Output the (x, y) coordinate of the center of the cell containing the given text.  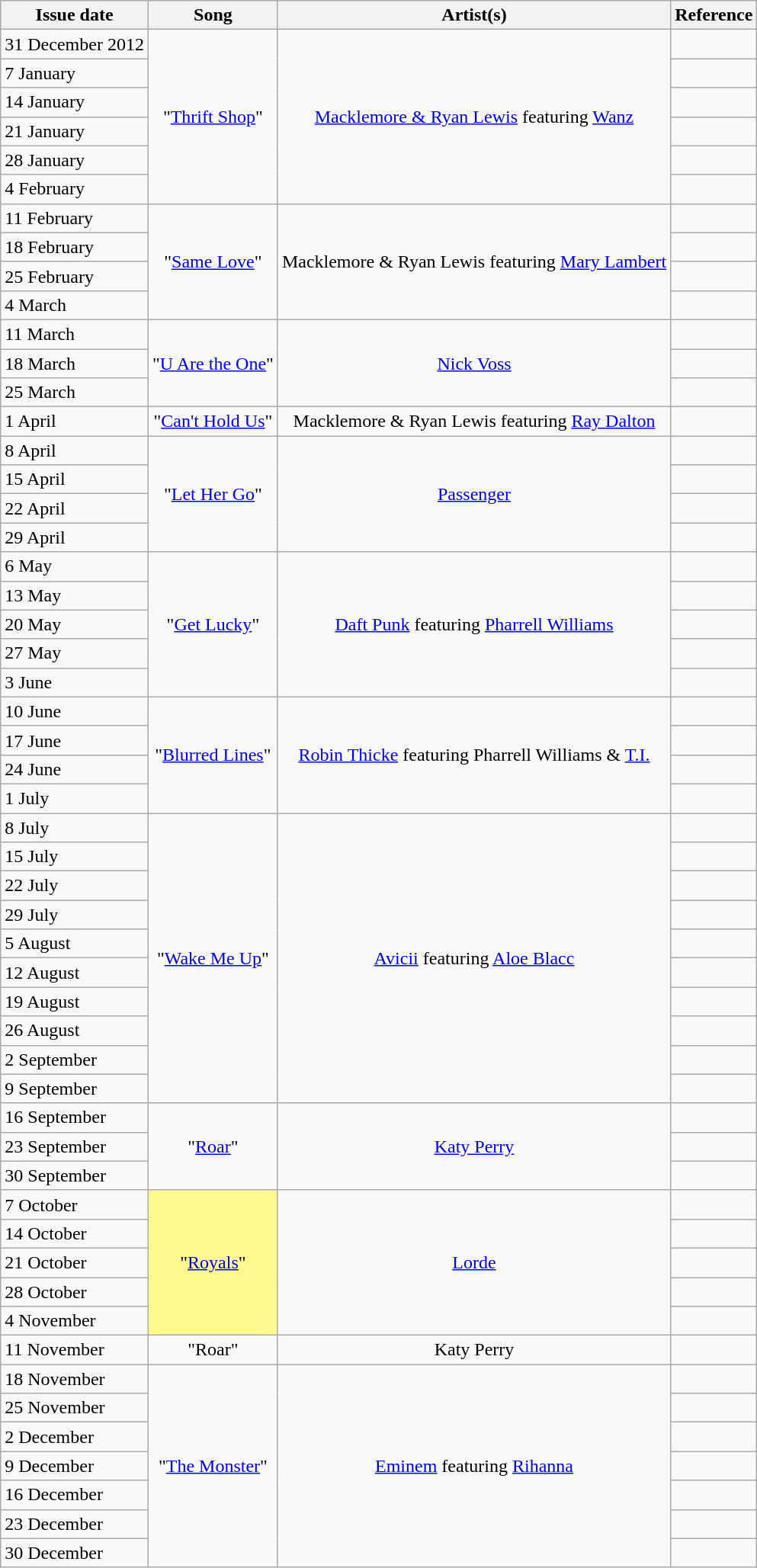
1 July (75, 798)
"Let Her Go" (213, 494)
Macklemore & Ryan Lewis featuring Mary Lambert (474, 261)
20 May (75, 624)
12 August (75, 973)
18 November (75, 1379)
1 April (75, 422)
29 July (75, 915)
6 May (75, 566)
9 September (75, 1089)
Avicii featuring Aloe Blacc (474, 957)
4 February (75, 189)
11 March (75, 334)
9 December (75, 1466)
Robin Thicke featuring Pharrell Williams & T.I. (474, 755)
Reference (714, 15)
8 July (75, 827)
25 February (75, 276)
Nick Voss (474, 363)
28 October (75, 1292)
7 January (75, 73)
4 November (75, 1321)
23 September (75, 1146)
13 May (75, 595)
5 August (75, 944)
15 July (75, 857)
2 December (75, 1437)
4 March (75, 305)
30 September (75, 1175)
"Blurred Lines" (213, 755)
31 December 2012 (75, 44)
Eminem featuring Rihanna (474, 1466)
8 April (75, 451)
"Same Love" (213, 261)
"Royals" (213, 1262)
"U Are the One" (213, 363)
10 June (75, 711)
29 April (75, 537)
18 February (75, 247)
Macklemore & Ryan Lewis featuring Ray Dalton (474, 422)
24 June (75, 769)
17 June (75, 740)
16 September (75, 1117)
Passenger (474, 494)
"Wake Me Up" (213, 957)
21 January (75, 131)
Song (213, 15)
Artist(s) (474, 15)
"Get Lucky" (213, 624)
11 November (75, 1350)
Daft Punk featuring Pharrell Williams (474, 624)
19 August (75, 1002)
14 October (75, 1233)
30 December (75, 1553)
21 October (75, 1262)
Issue date (75, 15)
Macklemore & Ryan Lewis featuring Wanz (474, 117)
23 December (75, 1524)
"Thrift Shop" (213, 117)
18 March (75, 364)
27 May (75, 653)
"Can't Hold Us" (213, 422)
25 November (75, 1408)
Lorde (474, 1262)
28 January (75, 160)
16 December (75, 1495)
"The Monster" (213, 1466)
11 February (75, 218)
25 March (75, 393)
14 January (75, 102)
7 October (75, 1204)
22 July (75, 886)
15 April (75, 479)
3 June (75, 682)
2 September (75, 1060)
26 August (75, 1031)
22 April (75, 508)
